Detect which cell encompasses the target text, then output its [x, y] center coordinate. 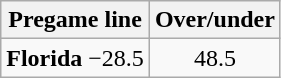
Over/under [214, 20]
Florida −28.5 [76, 58]
48.5 [214, 58]
Pregame line [76, 20]
